Scan for the cell matching the given text and deliver its [x, y] coordinate at center. 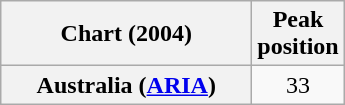
Australia (ARIA) [126, 85]
33 [298, 85]
Chart (2004) [126, 34]
Peakposition [298, 34]
